Identify which cell holds the provided text, then report its [x, y] central coordinate. 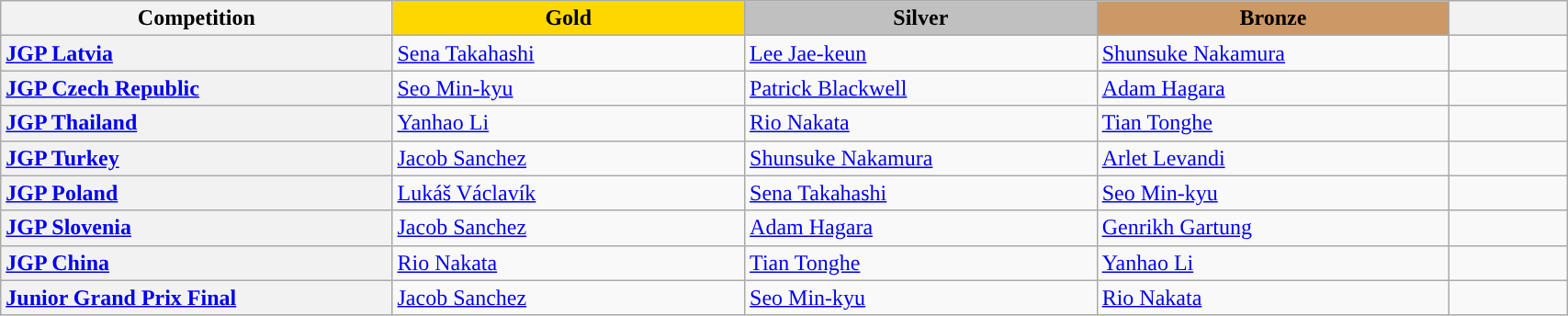
Lukáš Václavík [569, 193]
JGP Slovenia [197, 228]
JGP China [197, 263]
Genrikh Gartung [1273, 228]
JGP Czech Republic [197, 88]
JGP Turkey [197, 158]
Silver [921, 18]
JGP Thailand [197, 123]
Competition [197, 18]
Junior Grand Prix Final [197, 298]
JGP Poland [197, 193]
JGP Latvia [197, 53]
Arlet Levandi [1273, 158]
Gold [569, 18]
Bronze [1273, 18]
Lee Jae-keun [921, 53]
Patrick Blackwell [921, 88]
